Capture the cell that displays the provided text and extract its (x, y) central coordinate. 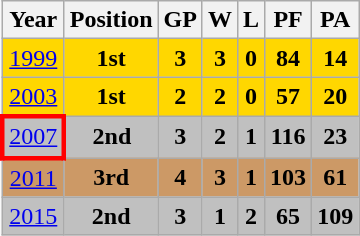
14 (336, 58)
GP (180, 20)
4 (180, 178)
Year (33, 20)
L (252, 20)
57 (288, 97)
Position (111, 20)
1999 (33, 58)
20 (336, 97)
W (220, 20)
2015 (33, 216)
65 (288, 216)
23 (336, 136)
103 (288, 178)
84 (288, 58)
61 (336, 178)
3rd (111, 178)
116 (288, 136)
PA (336, 20)
2007 (33, 136)
PF (288, 20)
2003 (33, 97)
109 (336, 216)
2011 (33, 178)
